Search for the cell housing the specified text and yield its (x, y) center coordinate. 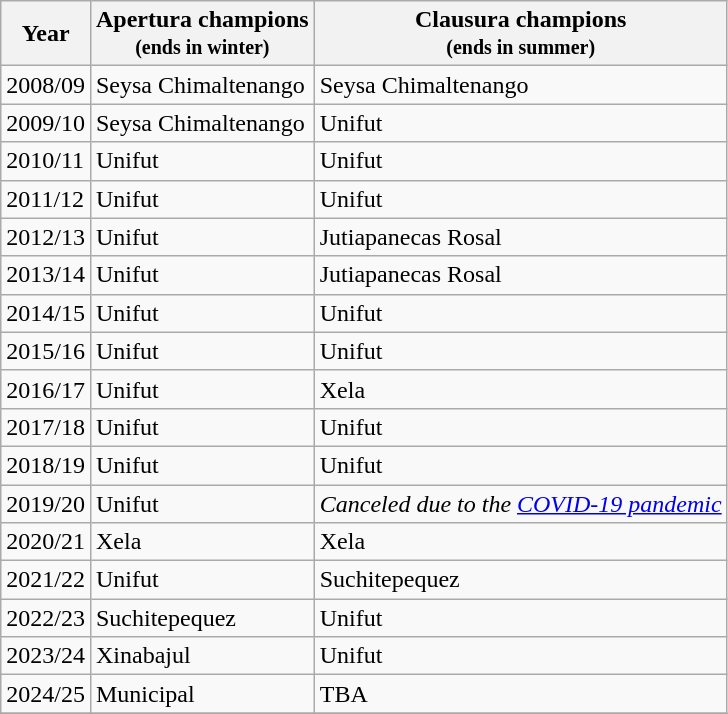
2011/12 (46, 199)
2023/24 (46, 656)
2009/10 (46, 123)
Canceled due to the COVID-19 pandemic (520, 503)
2012/13 (46, 237)
2020/21 (46, 542)
TBA (520, 694)
Clausura champions(ends in summer) (520, 34)
Xinabajul (202, 656)
2017/18 (46, 427)
2021/22 (46, 580)
2014/15 (46, 313)
2024/25 (46, 694)
2016/17 (46, 389)
2018/19 (46, 465)
2008/09 (46, 85)
2013/14 (46, 275)
Apertura champions(ends in winter) (202, 34)
Year (46, 34)
2015/16 (46, 351)
Municipal (202, 694)
2010/11 (46, 161)
2019/20 (46, 503)
2022/23 (46, 618)
